Provide the (X, Y) coordinate of the cell's center where the given text is located.  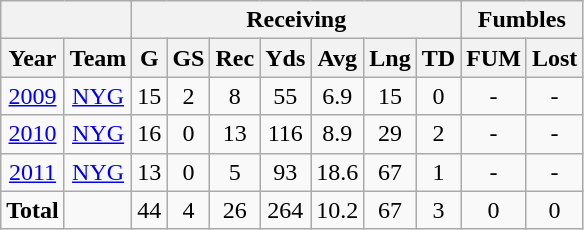
8.9 (338, 134)
4 (188, 210)
2011 (33, 172)
Team (98, 58)
Lost (554, 58)
GS (188, 58)
93 (286, 172)
44 (150, 210)
Fumbles (522, 20)
5 (235, 172)
Receiving (296, 20)
55 (286, 96)
Year (33, 58)
10.2 (338, 210)
18.6 (338, 172)
264 (286, 210)
8 (235, 96)
G (150, 58)
Avg (338, 58)
26 (235, 210)
Lng (390, 58)
Total (33, 210)
116 (286, 134)
TD (438, 58)
6.9 (338, 96)
1 (438, 172)
2009 (33, 96)
3 (438, 210)
FUM (494, 58)
Rec (235, 58)
Yds (286, 58)
29 (390, 134)
2010 (33, 134)
16 (150, 134)
